Capture the cell that displays the provided text and extract its [X, Y] central coordinate. 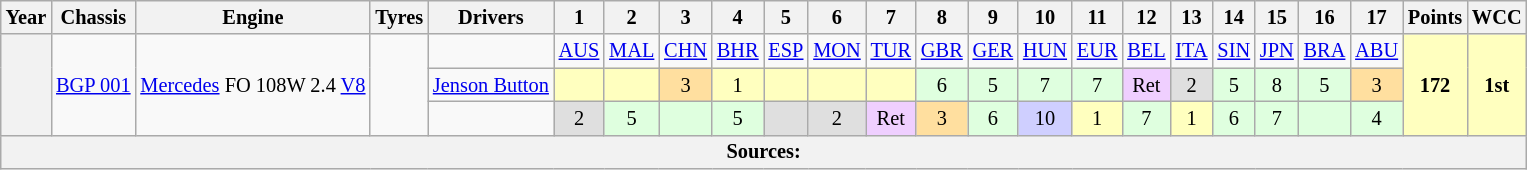
1st [1497, 84]
BHR [738, 51]
TUR [891, 51]
CHN [686, 51]
Tyres [399, 17]
17 [1376, 17]
GER [993, 51]
ESP [786, 51]
11 [1097, 17]
EUR [1097, 51]
BEL [1146, 51]
ITA [1191, 51]
Chassis [93, 17]
9 [993, 17]
16 [1325, 17]
172 [1435, 84]
JPN [1277, 51]
WCC [1497, 17]
Mercedes FO 108W 2.4 V8 [252, 84]
GBR [942, 51]
12 [1146, 17]
MAL [632, 51]
HUN [1045, 51]
13 [1191, 17]
SIN [1234, 51]
14 [1234, 17]
MON [836, 51]
Points [1435, 17]
Year [26, 17]
Drivers [491, 17]
ABU [1376, 51]
Engine [252, 17]
BGP 001 [93, 84]
Jenson Button [491, 85]
AUS [579, 51]
15 [1277, 17]
Sources: [764, 152]
BRA [1325, 51]
